Identify which cell holds the provided text, then report its (x, y) central coordinate. 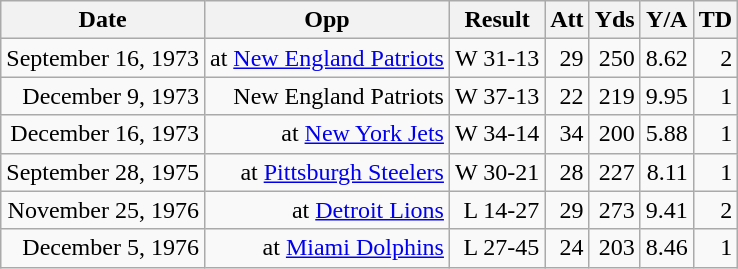
273 (614, 210)
250 (614, 58)
8.62 (666, 58)
24 (567, 248)
September 16, 1973 (103, 58)
September 28, 1975 (103, 172)
Result (496, 20)
28 (567, 172)
L 27-45 (496, 248)
227 (614, 172)
Opp (326, 20)
W 34-14 (496, 134)
34 (567, 134)
at Detroit Lions (326, 210)
Att (567, 20)
December 16, 1973 (103, 134)
219 (614, 96)
203 (614, 248)
Yds (614, 20)
December 5, 1976 (103, 248)
W 31-13 (496, 58)
TD (715, 20)
8.46 (666, 248)
at New England Patriots (326, 58)
8.11 (666, 172)
22 (567, 96)
5.88 (666, 134)
9.95 (666, 96)
at New York Jets (326, 134)
at Pittsburgh Steelers (326, 172)
at Miami Dolphins (326, 248)
200 (614, 134)
Y/A (666, 20)
Date (103, 20)
W 30-21 (496, 172)
L 14-27 (496, 210)
December 9, 1973 (103, 96)
November 25, 1976 (103, 210)
W 37-13 (496, 96)
9.41 (666, 210)
New England Patriots (326, 96)
